Scan for the cell matching the given text and deliver its [x, y] coordinate at center. 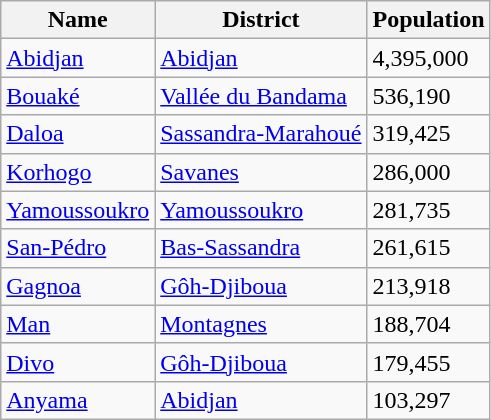
Gagnoa [78, 286]
Savanes [261, 172]
Montagnes [261, 324]
Korhogo [78, 172]
Daloa [78, 134]
281,735 [428, 210]
Man [78, 324]
103,297 [428, 400]
Divo [78, 362]
Name [78, 20]
Bouaké [78, 96]
179,455 [428, 362]
213,918 [428, 286]
Anyama [78, 400]
286,000 [428, 172]
536,190 [428, 96]
Sassandra-Marahoué [261, 134]
Vallée du Bandama [261, 96]
188,704 [428, 324]
District [261, 20]
Bas-Sassandra [261, 248]
319,425 [428, 134]
San-Pédro [78, 248]
4,395,000 [428, 58]
261,615 [428, 248]
Population [428, 20]
